Locate the cell with the specified text and output its [x, y] center coordinate. 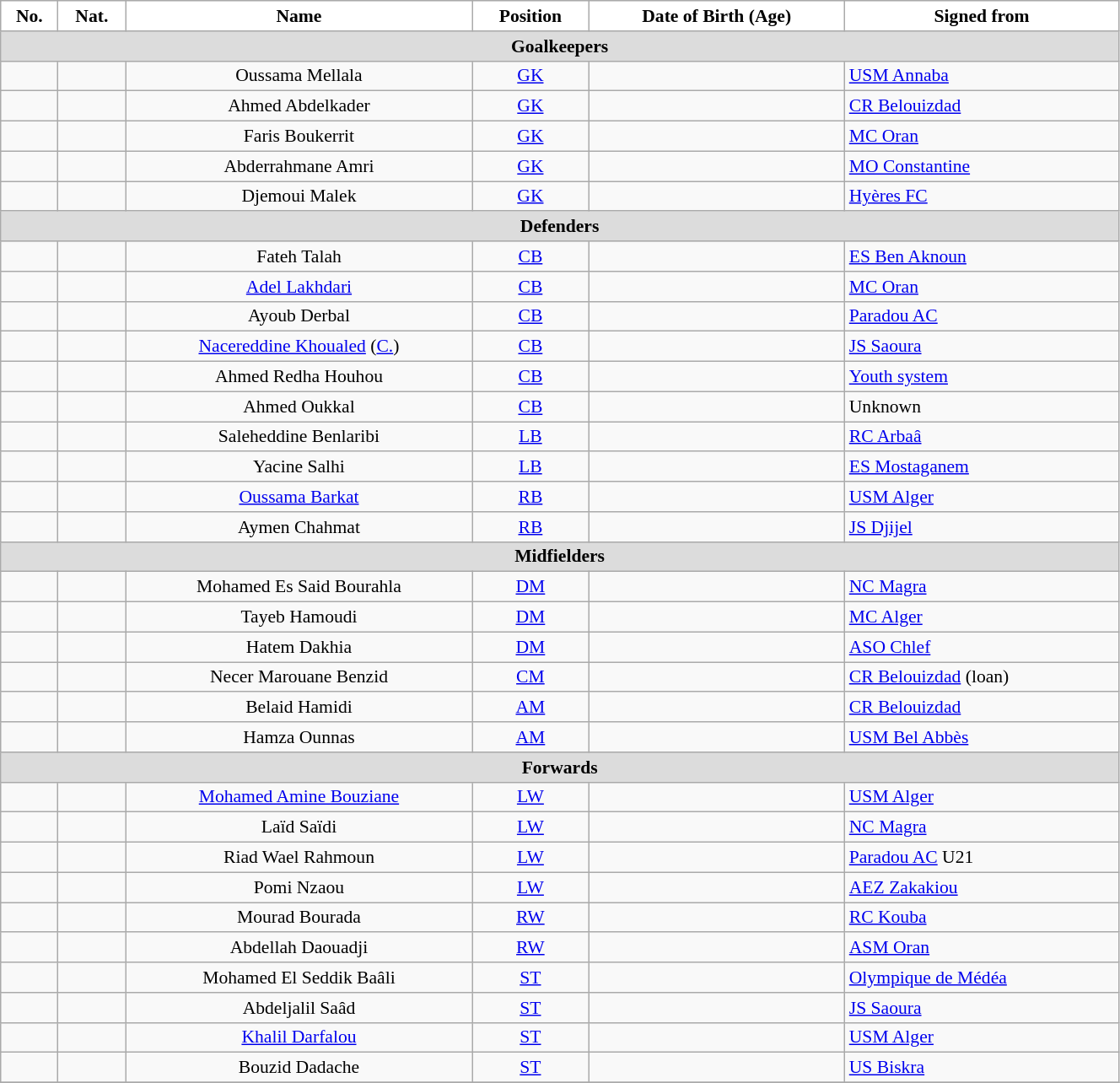
RC Arbaâ [982, 437]
Pomi Nzaou [299, 887]
Defenders [560, 227]
US Biskra [982, 1068]
Date of Birth (Age) [717, 16]
Ayoub Derbal [299, 316]
USM Annaba [982, 76]
Mohamed Es Said Bourahla [299, 587]
JS Djijel [982, 527]
Abdeljalil Saâd [299, 1008]
Paradou AC U21 [982, 858]
Bouzid Dadache [299, 1068]
CM [530, 677]
ES Mostaganem [982, 467]
MO Constantine [982, 166]
Hamza Ounnas [299, 737]
ASM Oran [982, 948]
Paradou AC [982, 316]
Position [530, 16]
Hatem Dakhia [299, 647]
Khalil Darfalou [299, 1037]
USM Bel Abbès [982, 737]
Abdellah Daouadji [299, 948]
Belaid Hamidi [299, 708]
Laïd Saïdi [299, 827]
Mohamed El Seddik Baâli [299, 978]
Necer Marouane Benzid [299, 677]
Oussama Mellala [299, 76]
Ahmed Abdelkader [299, 106]
Riad Wael Rahmoun [299, 858]
ASO Chlef [982, 647]
RC Kouba [982, 918]
Oussama Barkat [299, 497]
Hyères FC [982, 197]
Djemoui Malek [299, 197]
AEZ Zakakiou [982, 887]
Midfielders [560, 557]
Tayeb Hamoudi [299, 617]
Yacine Salhi [299, 467]
Nacereddine Khoualed (C.) [299, 347]
Faris Boukerrit [299, 137]
Aymen Chahmat [299, 527]
Abderrahmane Amri [299, 166]
Mohamed Amine Bouziane [299, 797]
Goalkeepers [560, 46]
Mourad Bourada [299, 918]
Youth system [982, 377]
Ahmed Redha Houhou [299, 377]
No. [30, 16]
Unknown [982, 407]
Ahmed Oukkal [299, 407]
MC Alger [982, 617]
Name [299, 16]
Fateh Talah [299, 256]
Signed from [982, 16]
Adel Lakhdari [299, 287]
Saleheddine Benlaribi [299, 437]
Olympique de Médéa [982, 978]
Nat. [92, 16]
Forwards [560, 768]
CR Belouizdad (loan) [982, 677]
ES Ben Aknoun [982, 256]
